Output the [x, y] coordinate of the center of the cell containing the given text.  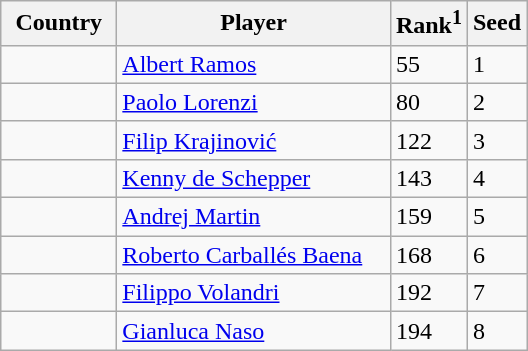
194 [428, 331]
Andrej Martin [254, 217]
4 [496, 178]
Player [254, 24]
2 [496, 102]
192 [428, 293]
Gianluca Naso [254, 331]
159 [428, 217]
7 [496, 293]
168 [428, 255]
Paolo Lorenzi [254, 102]
3 [496, 140]
80 [428, 102]
122 [428, 140]
Albert Ramos [254, 64]
Country [59, 24]
Filippo Volandri [254, 293]
Seed [496, 24]
Filip Krajinović [254, 140]
Rank1 [428, 24]
Kenny de Schepper [254, 178]
5 [496, 217]
Roberto Carballés Baena [254, 255]
143 [428, 178]
6 [496, 255]
1 [496, 64]
55 [428, 64]
8 [496, 331]
